Provide the [X, Y] coordinate of the cell's center where the given text is located.  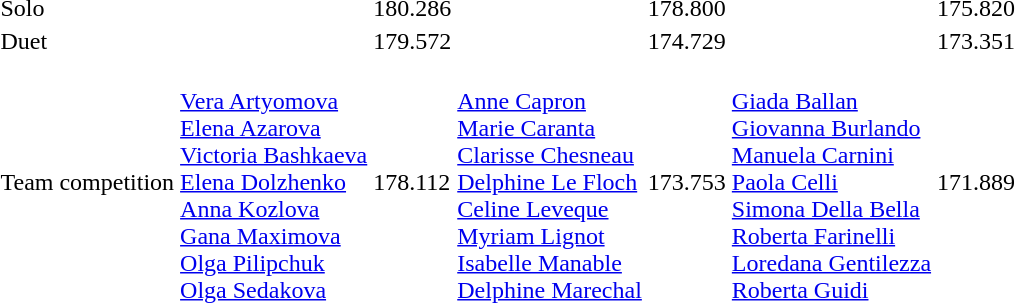
174.729 [686, 41]
179.572 [412, 41]
